Determine the [x, y] coordinate at the center of the cell enclosing the given text.  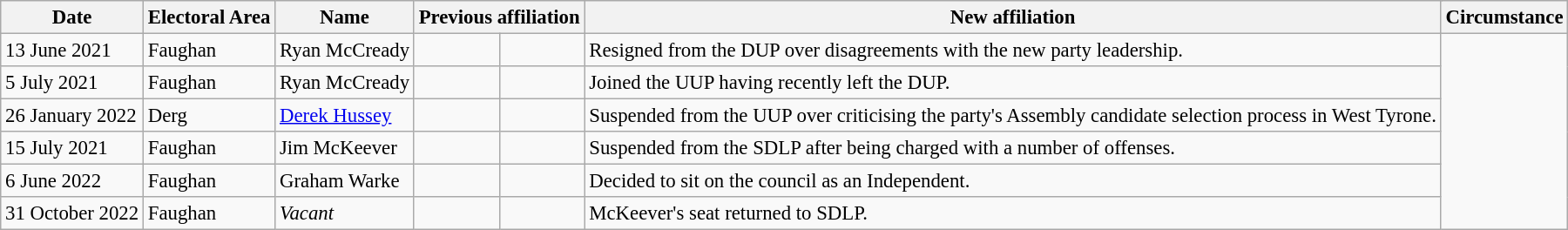
Joined the UUP having recently left the DUP. [1012, 83]
6 June 2022 [72, 181]
13 June 2021 [72, 51]
Decided to sit on the council as an Independent. [1012, 181]
5 July 2021 [72, 83]
Circumstance [1504, 17]
Suspended from the UUP over criticising the party's Assembly candidate selection process in West Tyrone. [1012, 116]
Derg [209, 116]
Resigned from the DUP over disagreements with the new party leadership. [1012, 51]
Date [72, 17]
26 January 2022 [72, 116]
Name [345, 17]
Vacant [345, 213]
McKeever's seat returned to SDLP. [1012, 213]
New affiliation [1012, 17]
Previous affiliation [499, 17]
Graham Warke [345, 181]
Suspended from the SDLP after being charged with a number of offenses. [1012, 148]
31 October 2022 [72, 213]
15 July 2021 [72, 148]
Electoral Area [209, 17]
Jim McKeever [345, 148]
Derek Hussey [345, 116]
